Capture the cell that displays the provided text and extract its (x, y) central coordinate. 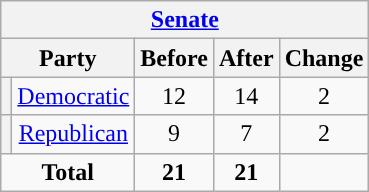
Democratic (74, 96)
Party (68, 58)
After (246, 58)
Total (68, 172)
Change (324, 58)
7 (246, 134)
9 (174, 134)
14 (246, 96)
Republican (74, 134)
Before (174, 58)
Senate (185, 20)
12 (174, 96)
